Capture the cell that displays the provided text and extract its (x, y) central coordinate. 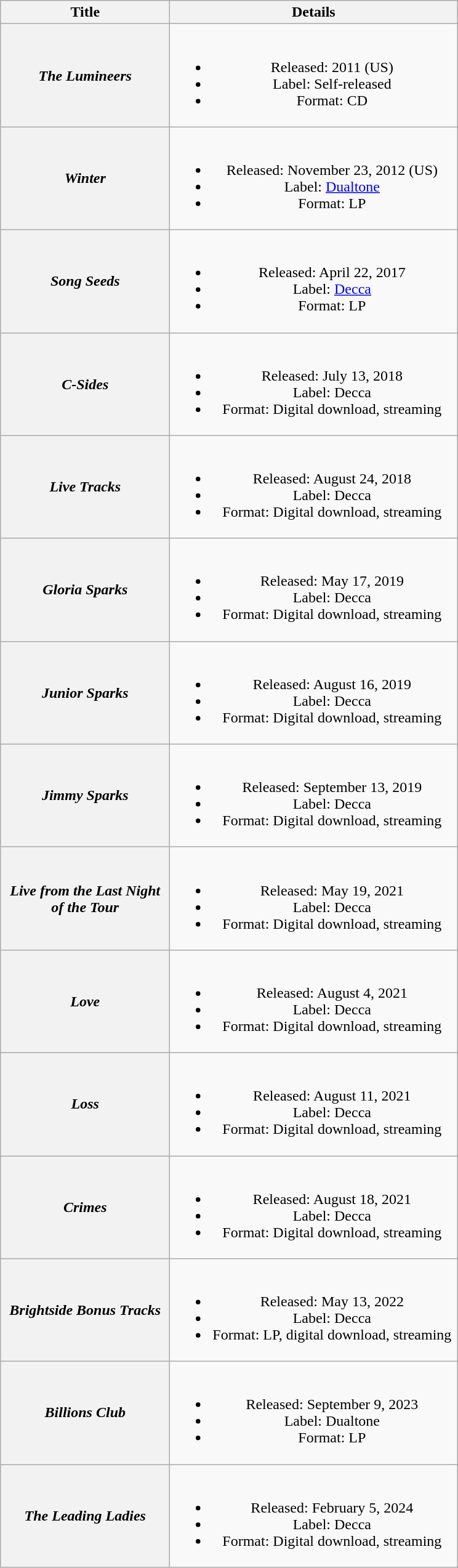
The Leading Ladies (85, 1516)
Released: September 13, 2019Label: DeccaFormat: Digital download, streaming (314, 796)
Released: August 18, 2021Label: DeccaFormat: Digital download, streaming (314, 1207)
The Lumineers (85, 75)
Details (314, 12)
Brightside Bonus Tracks (85, 1311)
Released: July 13, 2018Label: DeccaFormat: Digital download, streaming (314, 384)
Gloria Sparks (85, 590)
C-Sides (85, 384)
Junior Sparks (85, 692)
Billions Club (85, 1413)
Title (85, 12)
Released: August 24, 2018Label: DeccaFormat: Digital download, streaming (314, 487)
Released: August 11, 2021Label: DeccaFormat: Digital download, streaming (314, 1104)
Released: September 9, 2023Label: DualtoneFormat: LP (314, 1413)
Crimes (85, 1207)
Released: November 23, 2012 (US)Label: DualtoneFormat: LP (314, 179)
Released: May 17, 2019Label: DeccaFormat: Digital download, streaming (314, 590)
Loss (85, 1104)
Released: August 16, 2019Label: DeccaFormat: Digital download, streaming (314, 692)
Released: 2011 (US)Label: Self-releasedFormat: CD (314, 75)
Released: April 22, 2017Label: DeccaFormat: LP (314, 281)
Released: August 4, 2021Label: DeccaFormat: Digital download, streaming (314, 1001)
Live from the Last Night of the Tour (85, 898)
Song Seeds (85, 281)
Released: May 13, 2022Label: DeccaFormat: LP, digital download, streaming (314, 1311)
Jimmy Sparks (85, 796)
Love (85, 1001)
Released: May 19, 2021Label: DeccaFormat: Digital download, streaming (314, 898)
Live Tracks (85, 487)
Winter (85, 179)
Released: February 5, 2024Label: DeccaFormat: Digital download, streaming (314, 1516)
